For the text-containing cell, return its midpoint in (X, Y) coordinate format. 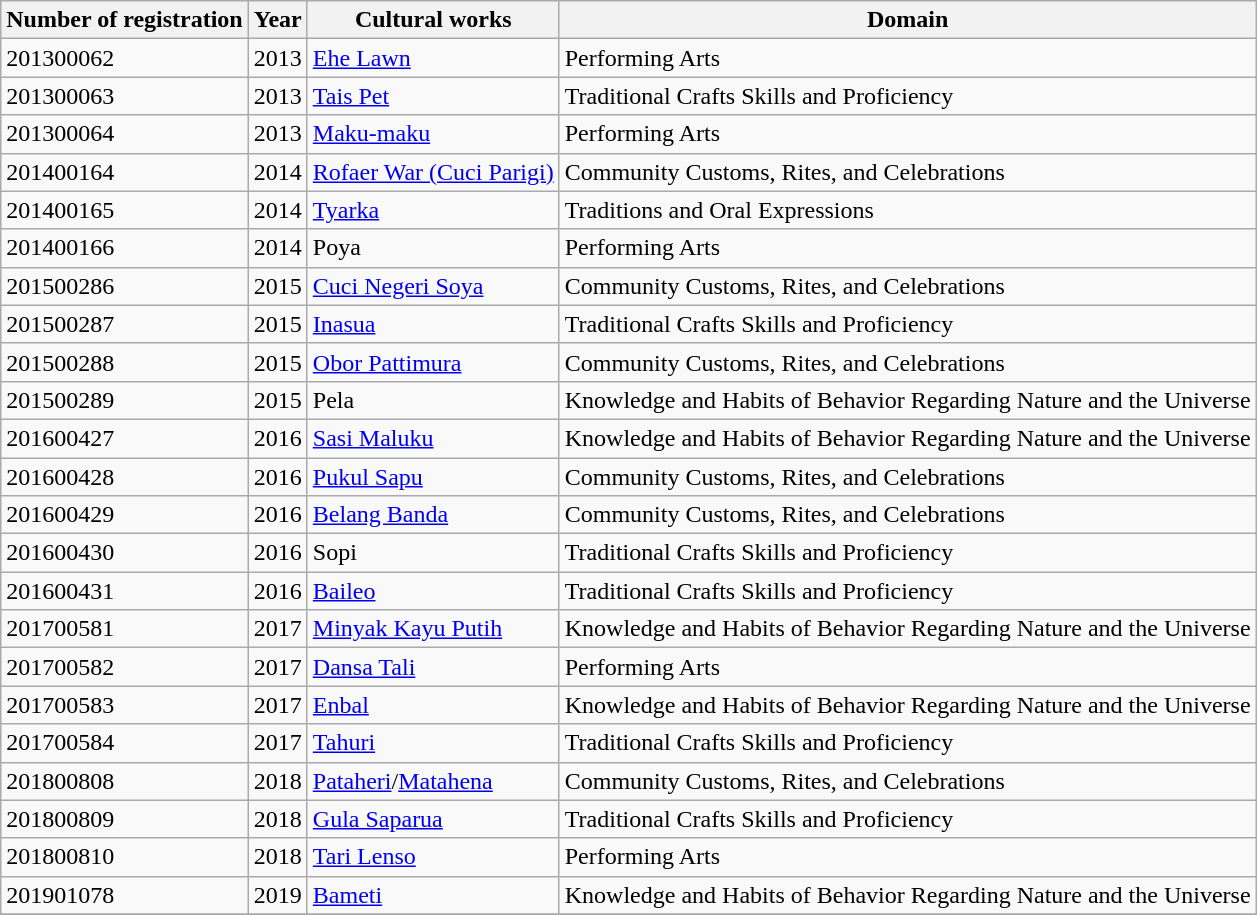
201600431 (124, 591)
201300064 (124, 134)
201600430 (124, 553)
Inasua (433, 324)
201500286 (124, 286)
201600429 (124, 515)
201600428 (124, 477)
201400165 (124, 210)
Obor Pattimura (433, 362)
201500289 (124, 400)
Tyarka (433, 210)
Dansa Tali (433, 667)
Tari Lenso (433, 857)
Sopi (433, 553)
Gula Saparua (433, 819)
Number of registration (124, 20)
Traditions and Oral Expressions (908, 210)
201700583 (124, 705)
Tais Pet (433, 96)
Enbal (433, 705)
Cultural works (433, 20)
201700584 (124, 743)
Cuci Negeri Soya (433, 286)
201500287 (124, 324)
Sasi Maluku (433, 438)
Pela (433, 400)
201300063 (124, 96)
201800809 (124, 819)
201300062 (124, 58)
Pataheri/Matahena (433, 781)
201700582 (124, 667)
201600427 (124, 438)
Tahuri (433, 743)
201400166 (124, 248)
Poya (433, 248)
Maku-maku (433, 134)
2019 (278, 895)
Year (278, 20)
Rofaer War (Cuci Parigi) (433, 172)
201500288 (124, 362)
201400164 (124, 172)
201700581 (124, 629)
201800810 (124, 857)
Belang Banda (433, 515)
Minyak Kayu Putih (433, 629)
201800808 (124, 781)
Pukul Sapu (433, 477)
Domain (908, 20)
201901078 (124, 895)
Bameti (433, 895)
Ehe Lawn (433, 58)
Baileo (433, 591)
